Extract the [X, Y] coordinate from the center of the cell holding the provided text.  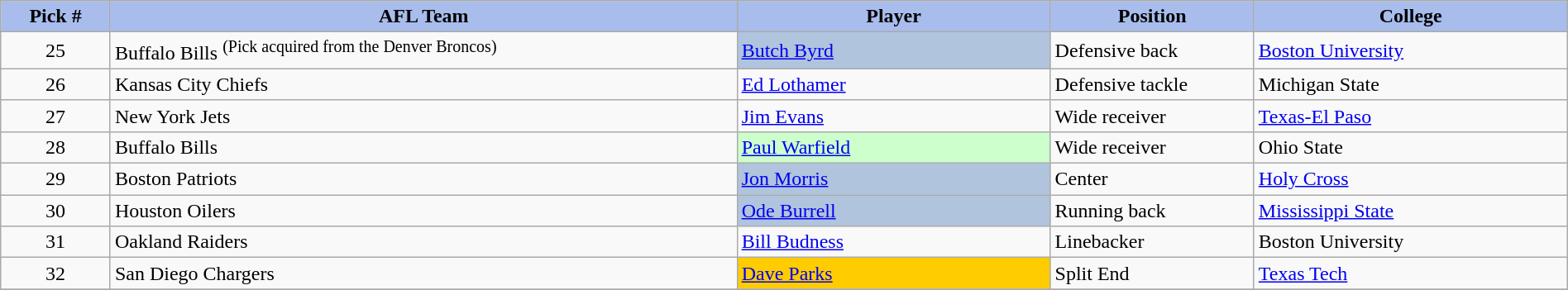
Linebacker [1152, 242]
Jon Morris [893, 179]
Player [893, 17]
29 [56, 179]
Texas-El Paso [1411, 116]
32 [56, 273]
Jim Evans [893, 116]
Michigan State [1411, 84]
Ed Lothamer [893, 84]
Dave Parks [893, 273]
Ohio State [1411, 147]
Bill Budness [893, 242]
AFL Team [423, 17]
Center [1152, 179]
Buffalo Bills [423, 147]
Kansas City Chiefs [423, 84]
Texas Tech [1411, 273]
Paul Warfield [893, 147]
Butch Byrd [893, 51]
Pick # [56, 17]
Holy Cross [1411, 179]
Position [1152, 17]
College [1411, 17]
Buffalo Bills (Pick acquired from the Denver Broncos) [423, 51]
Oakland Raiders [423, 242]
31 [56, 242]
30 [56, 211]
Ode Burrell [893, 211]
Defensive tackle [1152, 84]
San Diego Chargers [423, 273]
Mississippi State [1411, 211]
26 [56, 84]
Boston Patriots [423, 179]
Defensive back [1152, 51]
Running back [1152, 211]
New York Jets [423, 116]
25 [56, 51]
Split End [1152, 273]
Houston Oilers [423, 211]
28 [56, 147]
27 [56, 116]
